Detect which cell encompasses the target text, then output its [X, Y] center coordinate. 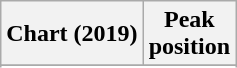
Chart (2019) [72, 34]
Peakposition [189, 34]
